From the cell containing the given text, extract its center point as (x, y) coordinate. 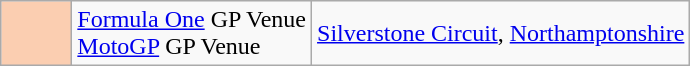
Formula One GP VenueMotoGP GP Venue (192, 34)
Silverstone Circuit, Northamptonshire (501, 34)
